Capture the cell that displays the provided text and extract its (X, Y) central coordinate. 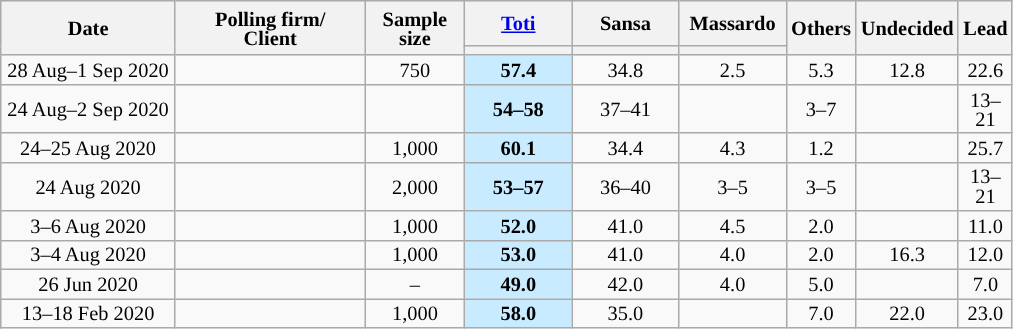
Date (88, 28)
53.0 (518, 254)
2,000 (415, 186)
36–40 (626, 186)
13–18 Feb 2020 (88, 312)
750 (415, 70)
37–41 (626, 108)
Toti (518, 22)
60.1 (518, 148)
58.0 (518, 312)
3–6 Aug 2020 (88, 226)
5.0 (821, 284)
34.4 (626, 148)
25.7 (985, 148)
12.8 (908, 70)
4.3 (732, 148)
Others (821, 28)
24 Aug 2020 (88, 186)
12.0 (985, 254)
34.8 (626, 70)
24 Aug–2 Sep 2020 (88, 108)
– (415, 284)
Polling firm/Client (270, 28)
Sample size (415, 28)
Undecided (908, 28)
16.3 (908, 254)
3–7 (821, 108)
26 Jun 2020 (88, 284)
5.3 (821, 70)
4.5 (732, 226)
11.0 (985, 226)
24–25 Aug 2020 (88, 148)
35.0 (626, 312)
49.0 (518, 284)
52.0 (518, 226)
3–4 Aug 2020 (88, 254)
57.4 (518, 70)
42.0 (626, 284)
22.0 (908, 312)
1.2 (821, 148)
Sansa (626, 22)
23.0 (985, 312)
28 Aug–1 Sep 2020 (88, 70)
Massardo (732, 22)
Lead (985, 28)
53–57 (518, 186)
54–58 (518, 108)
22.6 (985, 70)
2.5 (732, 70)
